Search for the cell housing the specified text and yield its (x, y) center coordinate. 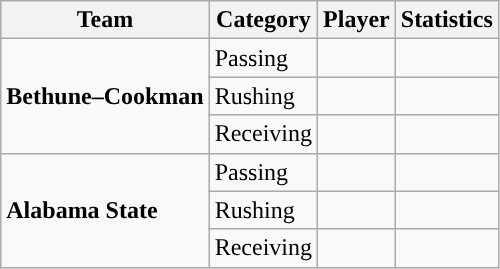
Bethune–Cookman (105, 96)
Statistics (446, 20)
Player (357, 20)
Category (263, 20)
Alabama State (105, 210)
Team (105, 20)
